Search for the cell housing the specified text and yield its (X, Y) center coordinate. 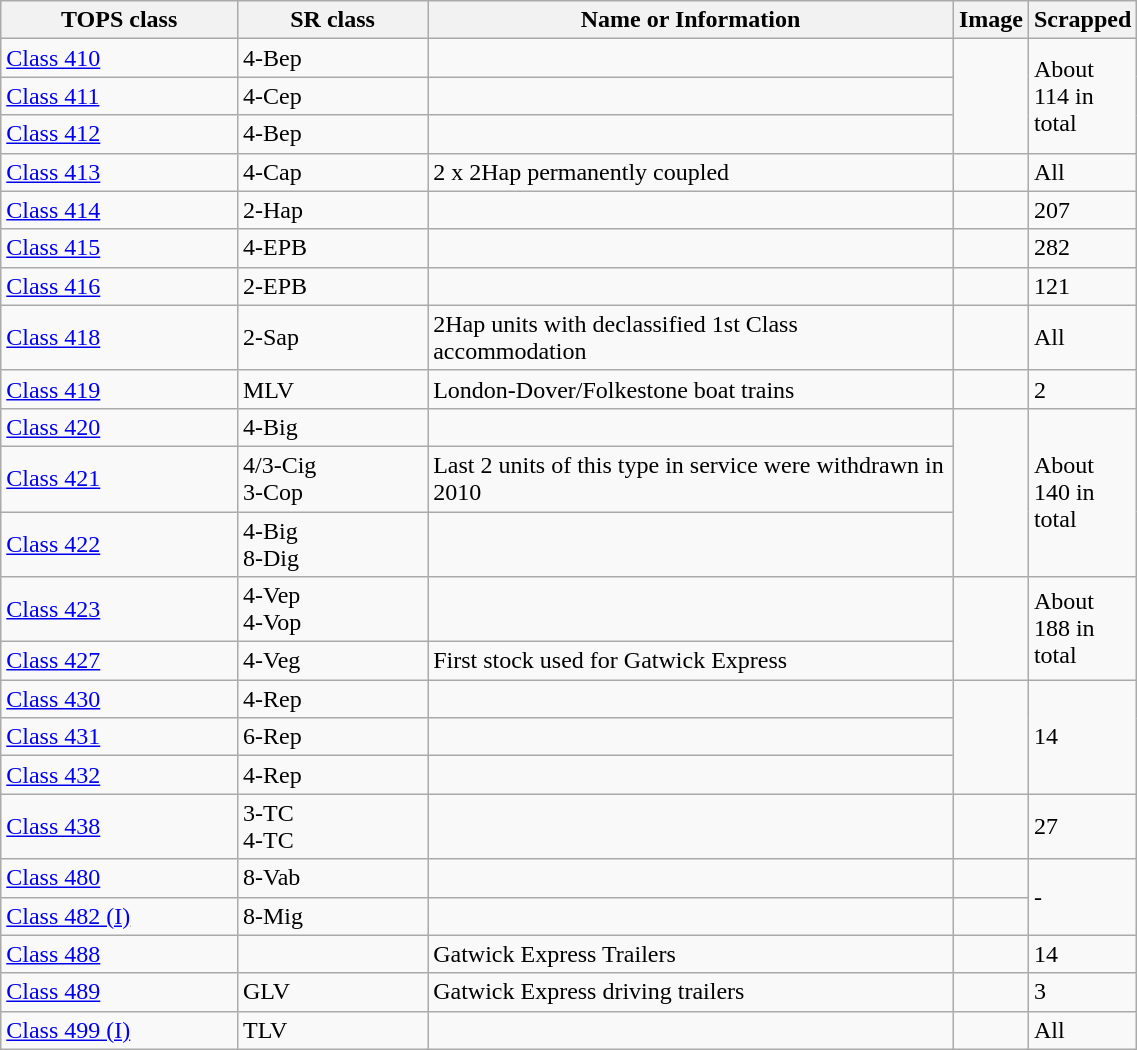
8-Mig (332, 916)
TLV (332, 1030)
Class 414 (120, 210)
4-Vep4-Vop (332, 610)
SR class (332, 20)
Class 427 (120, 661)
Class 421 (120, 478)
Gatwick Express Trailers (691, 954)
- (1082, 897)
Class 499 (I) (120, 1030)
3-TC4-TC (332, 826)
Class 415 (120, 248)
Class 412 (120, 134)
Class 432 (120, 775)
Image (990, 20)
Name or Information (691, 20)
121 (1082, 286)
Class 480 (120, 878)
Scrapped (1082, 20)
Class 416 (120, 286)
4-Cap (332, 172)
4-Veg (332, 661)
Class 489 (120, 992)
282 (1082, 248)
2Hap units with declassified 1st Class accommodation (691, 338)
Class 410 (120, 58)
2-Sap (332, 338)
8-Vab (332, 878)
Class 430 (120, 699)
Last 2 units of this type in service were withdrawn in 2010 (691, 478)
Class 431 (120, 737)
207 (1082, 210)
London-Dover/Folkestone boat trains (691, 389)
2-EPB (332, 286)
4-Big8-Dig (332, 544)
Class 411 (120, 96)
Gatwick Express driving trailers (691, 992)
2 (1082, 389)
Class 420 (120, 427)
6-Rep (332, 737)
Class 413 (120, 172)
2 x 2Hap permanently coupled (691, 172)
27 (1082, 826)
4-EPB (332, 248)
First stock used for Gatwick Express (691, 661)
Class 488 (120, 954)
About 114 in total (1082, 96)
GLV (332, 992)
Class 423 (120, 610)
4-Big (332, 427)
Class 482 (I) (120, 916)
4/3-Cig3-Cop (332, 478)
Class 438 (120, 826)
About 140 in total (1082, 492)
Class 422 (120, 544)
3 (1082, 992)
4-Cep (332, 96)
MLV (332, 389)
Class 418 (120, 338)
2-Hap (332, 210)
About 188 in total (1082, 628)
TOPS class (120, 20)
Class 419 (120, 389)
